Locate the cell with the specified text and output its [X, Y] center coordinate. 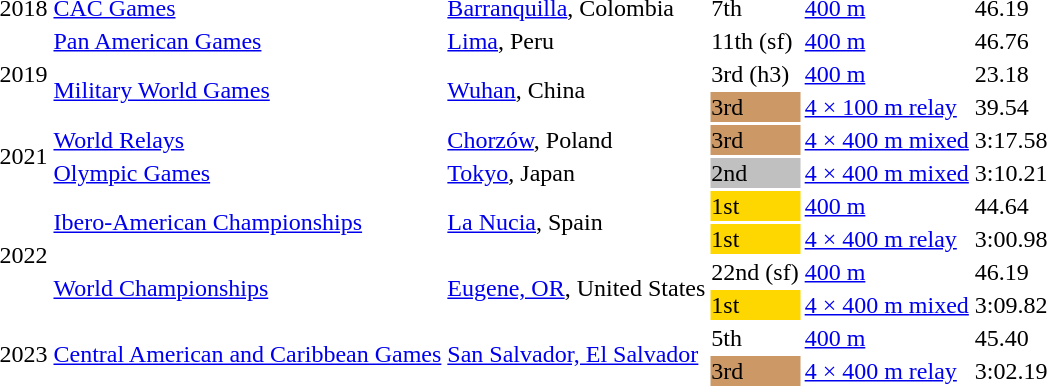
11th (sf) [755, 41]
Pan American Games [248, 41]
Tokyo, Japan [576, 173]
Wuhan, China [576, 90]
Military World Games [248, 90]
Central American and Caribbean Games [248, 354]
World Relays [248, 140]
22nd (sf) [755, 272]
San Salvador, El Salvador [576, 354]
Ibero-American Championships [248, 222]
2nd [755, 173]
World Championships [248, 288]
Eugene, OR, United States [576, 288]
4 × 100 m relay [886, 107]
5th [755, 338]
Lima, Peru [576, 41]
3rd (h3) [755, 74]
La Nucia, Spain [576, 222]
Chorzów, Poland [576, 140]
Olympic Games [248, 173]
